Identify which cell holds the provided text, then report its [x, y] central coordinate. 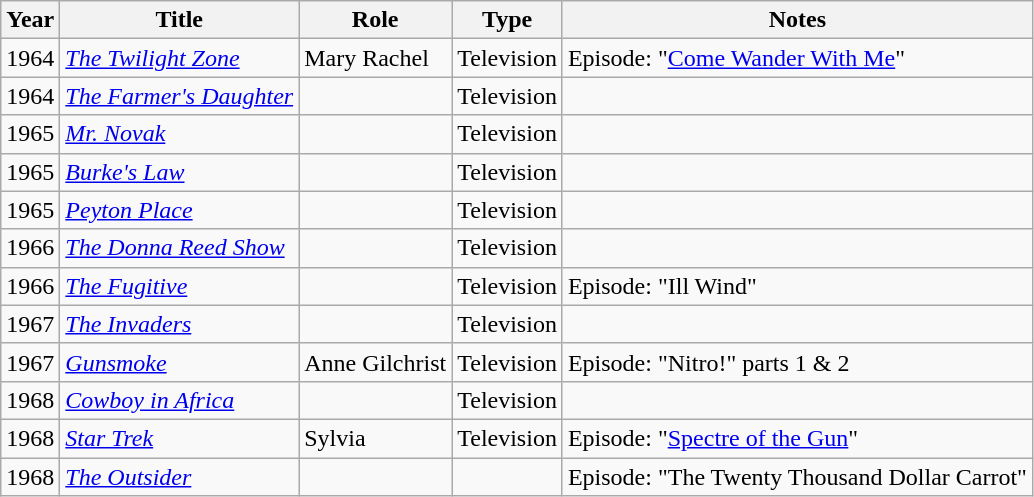
Sylvia [376, 438]
The Donna Reed Show [180, 248]
Mr. Novak [180, 134]
The Fugitive [180, 286]
Burke's Law [180, 172]
The Outsider [180, 477]
Mary Rachel [376, 58]
Title [180, 20]
Year [30, 20]
The Invaders [180, 324]
The Twilight Zone [180, 58]
Episode: "Come Wander With Me" [797, 58]
Cowboy in Africa [180, 400]
Peyton Place [180, 210]
Star Trek [180, 438]
Episode: "Nitro!" parts 1 & 2 [797, 362]
Episode: "The Twenty Thousand Dollar Carrot" [797, 477]
Episode: "Spectre of the Gun" [797, 438]
Notes [797, 20]
Gunsmoke [180, 362]
Anne Gilchrist [376, 362]
Role [376, 20]
The Farmer's Daughter [180, 96]
Type [508, 20]
Episode: "Ill Wind" [797, 286]
